Search for the cell housing the specified text and yield its [X, Y] center coordinate. 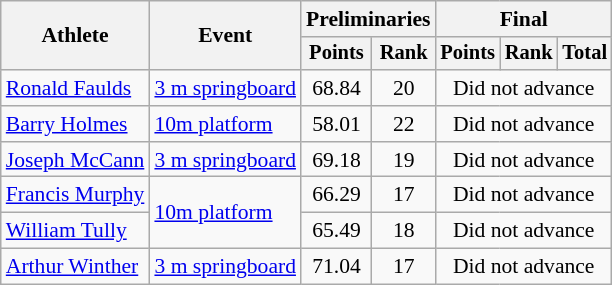
Ronald Faulds [76, 88]
19 [404, 160]
22 [404, 124]
Arthur Winther [76, 267]
Final [524, 19]
58.01 [336, 124]
18 [404, 231]
71.04 [336, 267]
Event [225, 36]
20 [404, 88]
Athlete [76, 36]
Joseph McCann [76, 160]
Barry Holmes [76, 124]
Francis Murphy [76, 195]
66.29 [336, 195]
68.84 [336, 88]
65.49 [336, 231]
Total [584, 54]
69.18 [336, 160]
William Tully [76, 231]
Preliminaries [368, 19]
